Return [X, Y] of the center of cell containing provided text 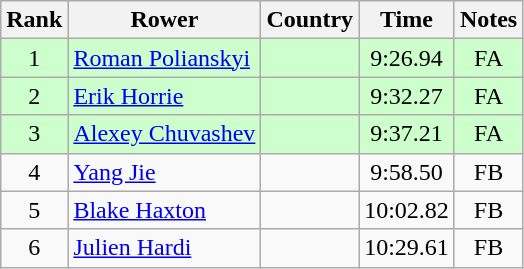
Blake Haxton [164, 210]
9:58.50 [407, 172]
10:02.82 [407, 210]
1 [34, 58]
Yang Jie [164, 172]
Erik Horrie [164, 96]
Rank [34, 20]
Alexey Chuvashev [164, 134]
9:26.94 [407, 58]
Notes [488, 20]
4 [34, 172]
6 [34, 248]
Roman Polianskyi [164, 58]
Julien Hardi [164, 248]
3 [34, 134]
9:37.21 [407, 134]
2 [34, 96]
10:29.61 [407, 248]
9:32.27 [407, 96]
Time [407, 20]
5 [34, 210]
Country [310, 20]
Rower [164, 20]
